Pinpoint the cell where the given text exists, returning its [x, y] midpoint coordinate. 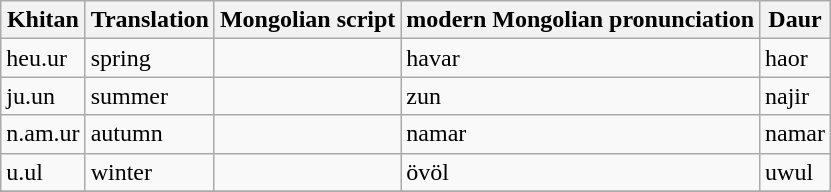
Khitan [43, 20]
najir [796, 96]
haor [796, 58]
autumn [150, 134]
summer [150, 96]
u.ul [43, 172]
Daur [796, 20]
Translation [150, 20]
ju.un [43, 96]
övöl [580, 172]
n.am.ur [43, 134]
modern Mongolian pronunciation [580, 20]
havar [580, 58]
Mongolian script [307, 20]
winter [150, 172]
uwul [796, 172]
zun [580, 96]
spring [150, 58]
heu.ur [43, 58]
